Return (x, y) of the center of cell containing provided text 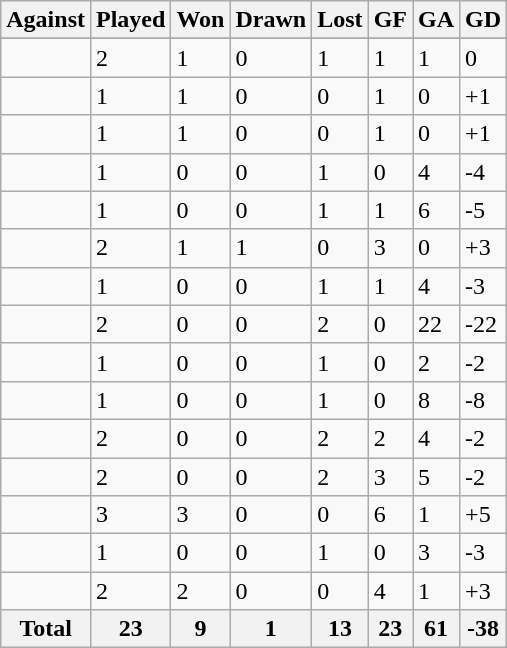
Total (46, 629)
+5 (484, 515)
Against (46, 20)
5 (436, 477)
Won (200, 20)
-4 (484, 172)
8 (436, 400)
Lost (340, 20)
22 (436, 324)
-5 (484, 210)
GD (484, 20)
GA (436, 20)
-8 (484, 400)
61 (436, 629)
13 (340, 629)
-38 (484, 629)
Played (130, 20)
GF (390, 20)
9 (200, 629)
-22 (484, 324)
Drawn (271, 20)
